Detect which cell encompasses the target text, then output its (x, y) center coordinate. 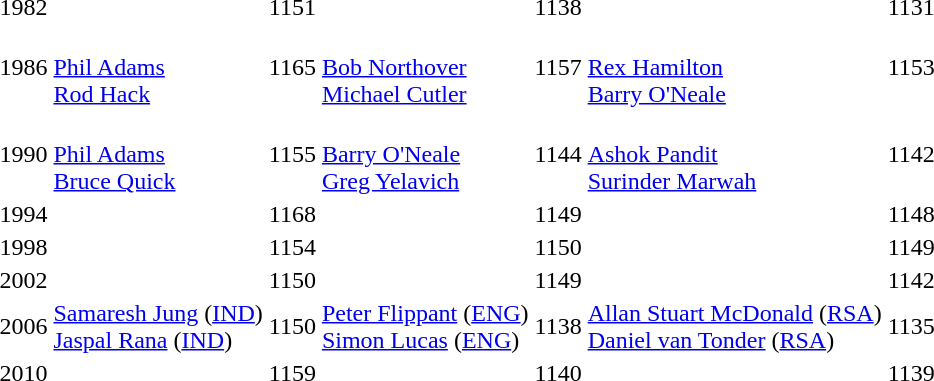
1168 (292, 214)
Phil AdamsBruce Quick (158, 154)
1144 (558, 154)
1155 (292, 154)
Phil AdamsRod Hack (158, 67)
1154 (292, 247)
1165 (292, 67)
Ashok PanditSurinder Marwah (734, 154)
Samaresh Jung (IND) Jaspal Rana (IND) (158, 326)
Peter Flippant (ENG) Simon Lucas (ENG) (425, 326)
Bob NorthoverMichael Cutler (425, 67)
Rex HamiltonBarry O'Neale (734, 67)
1157 (558, 67)
Allan Stuart McDonald (RSA) Daniel van Tonder (RSA) (734, 326)
Barry O'NealeGreg Yelavich (425, 154)
1138 (558, 326)
